Capture the cell that displays the provided text and extract its (x, y) central coordinate. 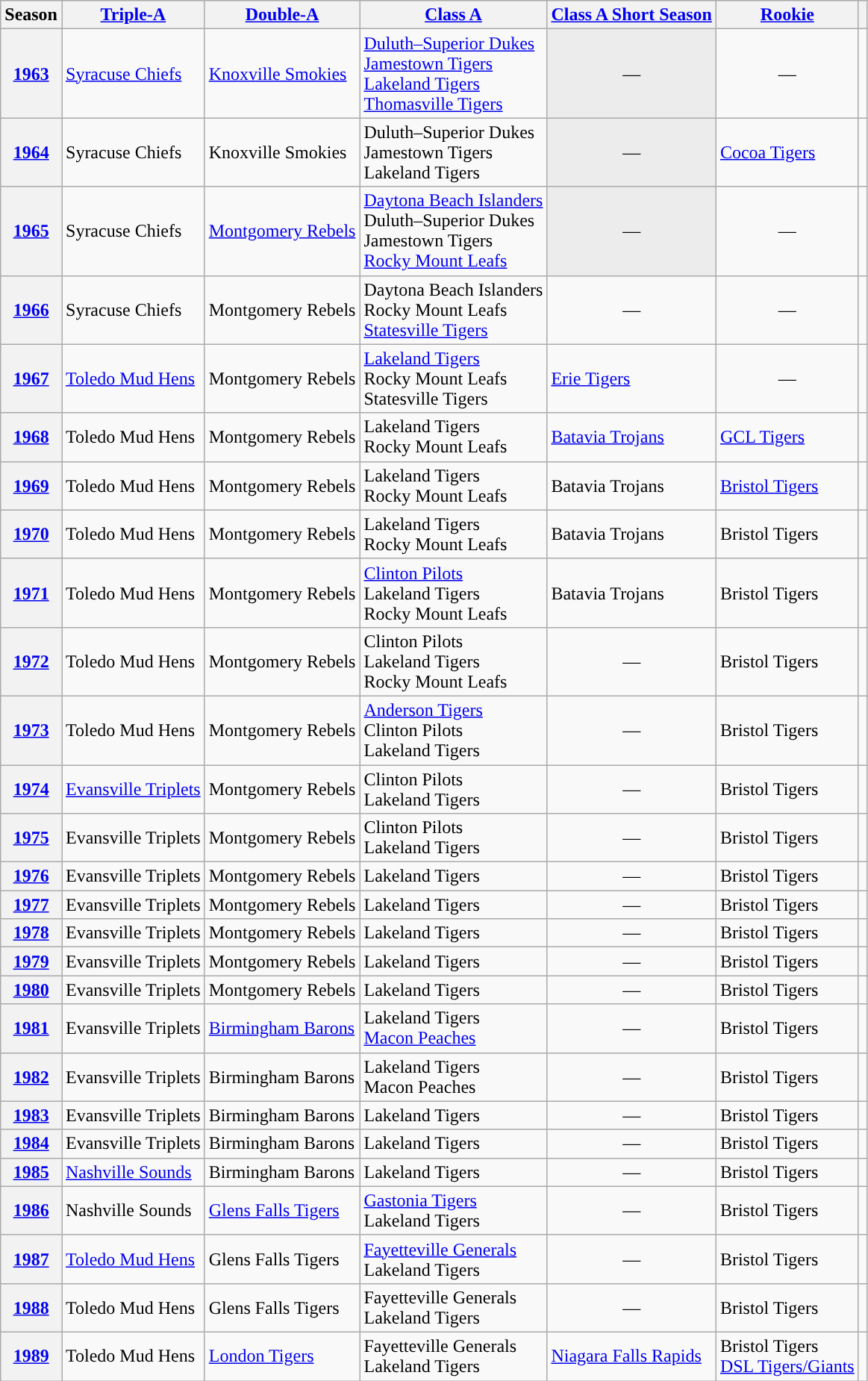
1989 (31, 1356)
1977 (31, 905)
Season (31, 15)
1972 (31, 661)
1968 (31, 437)
Lakeland TigersRocky Mount LeafsStatesville Tigers (454, 378)
Gastonia TigersLakeland Tigers (454, 1211)
1971 (31, 593)
1973 (31, 730)
1984 (31, 1144)
1974 (31, 788)
1975 (31, 838)
Double-A (282, 15)
1979 (31, 961)
London Tigers (282, 1356)
1978 (31, 933)
Class A (454, 15)
GCL Tigers (787, 437)
Anderson TigersClinton PilotsLakeland Tigers (454, 730)
1963 (31, 73)
Niagara Falls Rapids (631, 1356)
Triple-A (133, 15)
Class A Short Season (631, 15)
1983 (31, 1115)
1982 (31, 1076)
1970 (31, 534)
Rookie (787, 15)
1987 (31, 1259)
1966 (31, 310)
Daytona Beach IslandersDuluth–Superior DukesJamestown TigersRocky Mount Leafs (454, 231)
Daytona Beach IslandersRocky Mount LeafsStatesville Tigers (454, 310)
Duluth–Superior DukesJamestown TigersLakeland TigersThomasville Tigers (454, 73)
1965 (31, 231)
Duluth–Superior DukesJamestown TigersLakeland Tigers (454, 152)
Cocoa Tigers (787, 152)
1988 (31, 1308)
1976 (31, 876)
1969 (31, 485)
Bristol TigersDSL Tigers/Giants (787, 1356)
1985 (31, 1172)
1967 (31, 378)
1981 (31, 1029)
1980 (31, 990)
1964 (31, 152)
1986 (31, 1211)
Erie Tigers (631, 378)
